Identify which cell holds the provided text, then report its (X, Y) central coordinate. 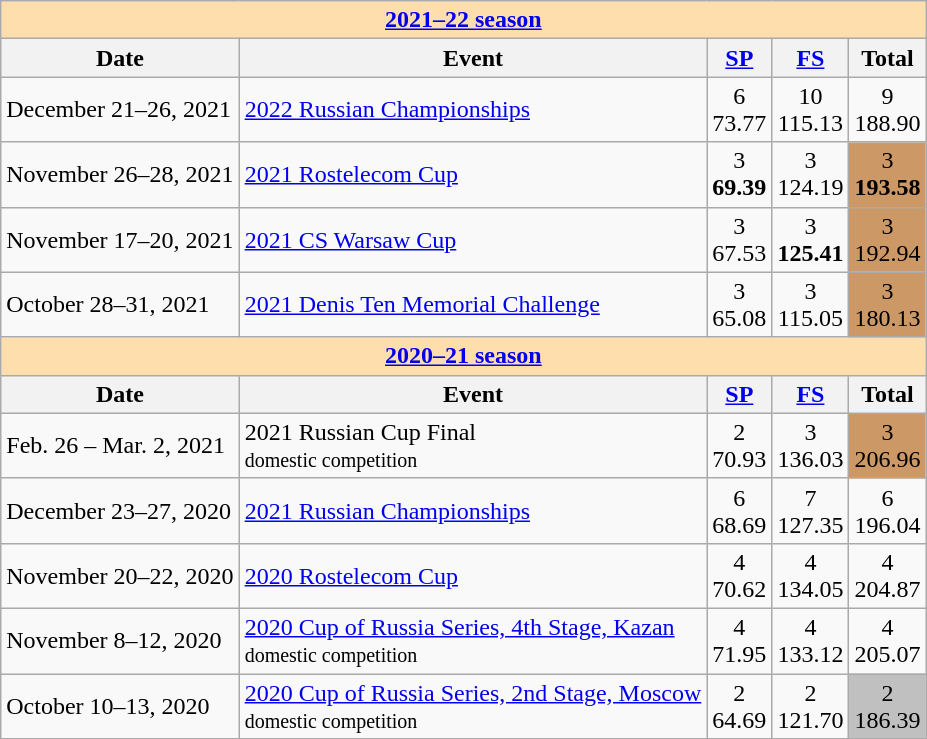
2020 Rostelecom Cup (473, 576)
2 70.93 (740, 446)
4 205.07 (888, 640)
2022 Russian Championships (473, 110)
2020 Cup of Russia Series, 4th Stage, Kazan domestic competition (473, 640)
4 70.62 (740, 576)
10 115.13 (810, 110)
4 204.87 (888, 576)
December 23–27, 2020 (120, 510)
7 127.35 (810, 510)
2020–21 season (464, 356)
3 69.39 (740, 174)
November 17–20, 2021 (120, 240)
2021 Denis Ten Memorial Challenge (473, 304)
3 206.96 (888, 446)
2021 Russian Championships (473, 510)
December 21–26, 2021 (120, 110)
November 20–22, 2020 (120, 576)
November 8–12, 2020 (120, 640)
2021 Rostelecom Cup (473, 174)
November 26–28, 2021 (120, 174)
3 125.41 (810, 240)
3 124.19 (810, 174)
3 65.08 (740, 304)
3 115.05 (810, 304)
Feb. 26 – Mar. 2, 2021 (120, 446)
3 136.03 (810, 446)
3 180.13 (888, 304)
6 68.69 (740, 510)
6 196.04 (888, 510)
2 121.70 (810, 706)
2021–22 season (464, 20)
4 71.95 (740, 640)
6 73.77 (740, 110)
4 133.12 (810, 640)
3 67.53 (740, 240)
October 10–13, 2020 (120, 706)
2 186.39 (888, 706)
2021 Russian Cup Final domestic competition (473, 446)
4 134.05 (810, 576)
2020 Cup of Russia Series, 2nd Stage, Moscow domestic competition (473, 706)
3 192.94 (888, 240)
2021 CS Warsaw Cup (473, 240)
3 193.58 (888, 174)
9 188.90 (888, 110)
October 28–31, 2021 (120, 304)
2 64.69 (740, 706)
